Locate the cell with the specified text and output its [x, y] center coordinate. 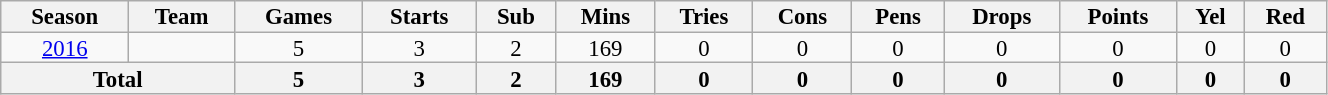
Yel [1211, 16]
2016 [65, 48]
Starts [420, 16]
Cons [802, 16]
Points [1118, 16]
Tries [704, 16]
Drops [1002, 16]
Team [182, 16]
Pens [898, 16]
Red [1285, 16]
Total [118, 78]
Games [299, 16]
Sub [516, 16]
Season [65, 16]
Mins [606, 16]
